Scan for the cell matching the given text and deliver its [X, Y] coordinate at center. 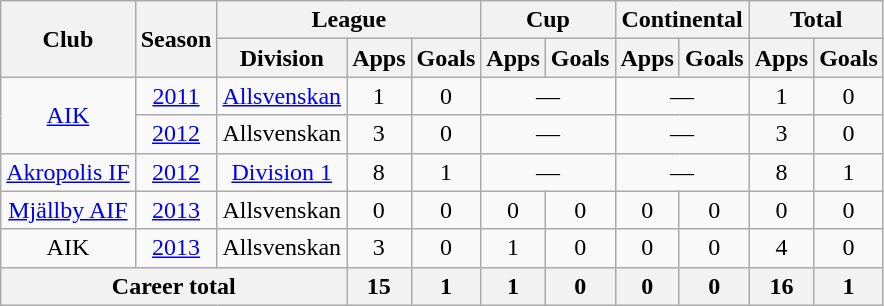
15 [379, 286]
League [349, 20]
4 [781, 248]
Career total [174, 286]
Continental [682, 20]
Division [282, 58]
16 [781, 286]
Total [816, 20]
Mjällby AIF [68, 210]
Season [176, 39]
Cup [548, 20]
Club [68, 39]
Akropolis IF [68, 172]
2011 [176, 96]
Division 1 [282, 172]
